For the text-containing cell, return its midpoint in [X, Y] coordinate format. 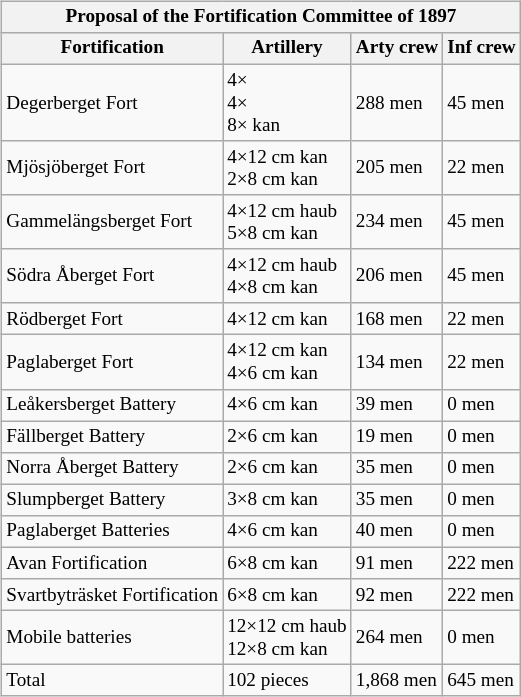
Slumpberget Battery [112, 500]
134 men [396, 362]
4×12 cm haub4×8 cm kan [288, 276]
206 men [396, 276]
4×12 cm kan [288, 319]
40 men [396, 532]
645 men [482, 681]
Inf crew [482, 49]
4×12 cm haub5×8 cm kan [288, 222]
Proposal of the Fortification Committee of 1897 [261, 17]
168 men [396, 319]
4×12 cm kan2×8 cm kan [288, 168]
Avan Fortification [112, 563]
Arty crew [396, 49]
19 men [396, 437]
12×12 cm haub12×8 cm kan [288, 638]
Gammelängsberget Fort [112, 222]
Total [112, 681]
Södra Åberget Fort [112, 276]
39 men [396, 405]
Degerberget Fort [112, 102]
Svartbyträsket Fortification [112, 595]
102 pieces [288, 681]
288 men [396, 102]
264 men [396, 638]
Rödberget Fort [112, 319]
92 men [396, 595]
Mobile batteries [112, 638]
Norra Åberget Battery [112, 468]
91 men [396, 563]
234 men [396, 222]
Leåkersberget Battery [112, 405]
Paglaberget Batteries [112, 532]
Fortification [112, 49]
3×8 cm kan [288, 500]
Fällberget Battery [112, 437]
1,868 men [396, 681]
Paglaberget Fort [112, 362]
4×12 cm kan4×6 cm kan [288, 362]
4× 4× 8× kan [288, 102]
Artillery [288, 49]
205 men [396, 168]
Mjösjöberget Fort [112, 168]
